Detect which cell encompasses the target text, then output its (X, Y) center coordinate. 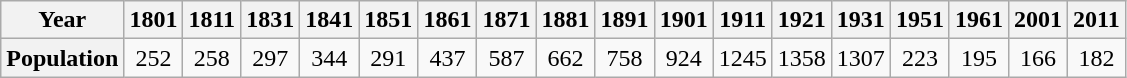
Population (62, 58)
1881 (566, 20)
1358 (802, 58)
758 (624, 58)
2001 (1038, 20)
291 (388, 58)
Year (62, 20)
1921 (802, 20)
195 (978, 58)
252 (154, 58)
1901 (684, 20)
1931 (860, 20)
1951 (920, 20)
182 (1097, 58)
1891 (624, 20)
1245 (742, 58)
1841 (330, 20)
297 (270, 58)
1831 (270, 20)
1811 (212, 20)
924 (684, 58)
344 (330, 58)
1801 (154, 20)
166 (1038, 58)
1871 (506, 20)
1861 (448, 20)
1961 (978, 20)
1851 (388, 20)
1307 (860, 58)
662 (566, 58)
1911 (742, 20)
2011 (1097, 20)
437 (448, 58)
587 (506, 58)
223 (920, 58)
258 (212, 58)
